Extract the (x, y) coordinate from the center of the cell holding the provided text.  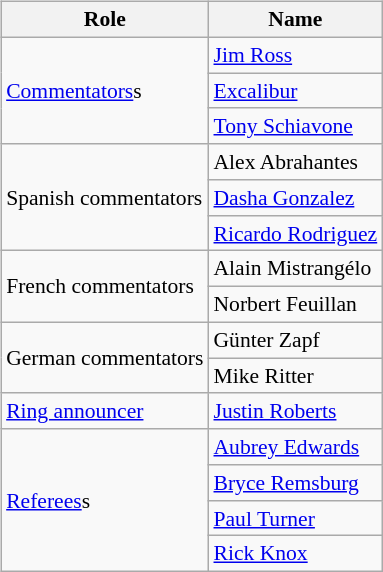
Bryce Remsburg (295, 483)
Ring announcer (104, 411)
Günter Zapf (295, 340)
Mike Ritter (295, 376)
Tony Schiavone (295, 126)
Alex Abrahantes (295, 162)
Aubrey Edwards (295, 447)
Name (295, 20)
Justin Roberts (295, 411)
Alain Mistrangélo (295, 269)
Spanish commentators (104, 198)
Norbert Feuillan (295, 305)
Jim Ross (295, 55)
Rick Knox (295, 554)
Commentatorss (104, 90)
Role (104, 20)
Paul Turner (295, 518)
Ricardo Rodriguez (295, 233)
Excalibur (295, 91)
Refereess (104, 500)
French commentators (104, 286)
Dasha Gonzalez (295, 198)
German commentators (104, 358)
